Identify which cell holds the provided text, then report its (x, y) central coordinate. 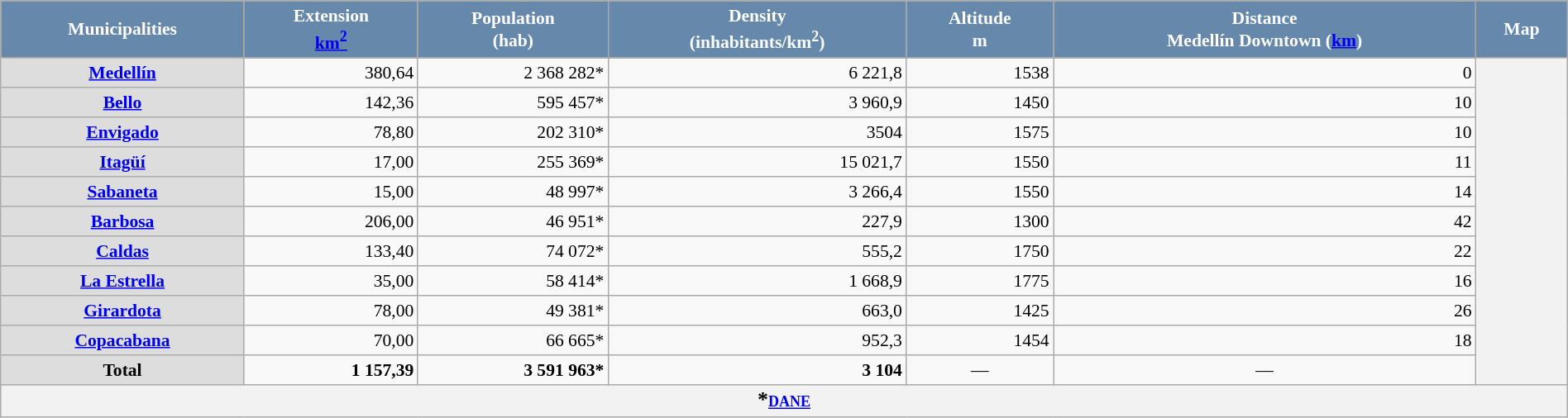
6 221,8 (758, 73)
202 310* (513, 132)
255 369* (513, 162)
Sabaneta (122, 192)
Copacabana (122, 340)
Municipalities (122, 30)
1300 (980, 221)
22 (1265, 251)
206,00 (331, 221)
595 457* (513, 102)
952,3 (758, 340)
Barbosa (122, 221)
35,00 (331, 281)
Map (1522, 30)
Density(inhabitants/km2) (758, 30)
15 021,7 (758, 162)
1775 (980, 281)
18 (1265, 340)
17,00 (331, 162)
663,0 (758, 311)
227,9 (758, 221)
1 157,39 (331, 370)
3504 (758, 132)
1454 (980, 340)
1575 (980, 132)
48 997* (513, 192)
42 (1265, 221)
74 072* (513, 251)
Altitudem (980, 30)
58 414* (513, 281)
3 591 963* (513, 370)
133,40 (331, 251)
555,2 (758, 251)
3 104 (758, 370)
Envigado (122, 132)
3 960,9 (758, 102)
16 (1265, 281)
0 (1265, 73)
Itagüí (122, 162)
1538 (980, 73)
Girardota (122, 311)
Total (122, 370)
3 266,4 (758, 192)
Caldas (122, 251)
66 665* (513, 340)
Population(hab) (513, 30)
*DANE (784, 401)
La Estrella (122, 281)
46 951* (513, 221)
1425 (980, 311)
14 (1265, 192)
15,00 (331, 192)
Extensionkm2 (331, 30)
1 668,9 (758, 281)
142,36 (331, 102)
Bello (122, 102)
11 (1265, 162)
78,80 (331, 132)
49 381* (513, 311)
26 (1265, 311)
2 368 282* (513, 73)
1750 (980, 251)
DistanceMedellín Downtown (km) (1265, 30)
78,00 (331, 311)
70,00 (331, 340)
Medellín (122, 73)
380,64 (331, 73)
1450 (980, 102)
